Provide the (X, Y) coordinate of the cell's center where the given text is located.  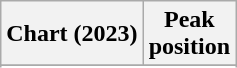
Chart (2023) (72, 34)
Peakposition (189, 34)
